Provide the [x, y] coordinate of the cell's center where the given text is located.  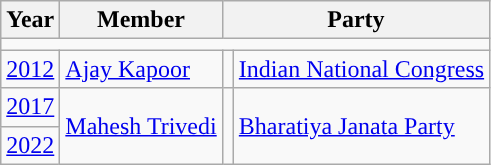
2012 [30, 69]
Member [141, 20]
Mahesh Trivedi [141, 126]
Year [30, 20]
2017 [30, 107]
2022 [30, 145]
Indian National Congress [361, 69]
Party [356, 20]
Ajay Kapoor [141, 69]
Bharatiya Janata Party [361, 126]
